Return (X, Y) of the center of cell containing provided text 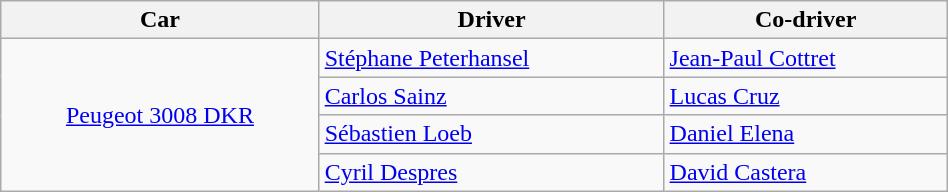
David Castera (806, 172)
Sébastien Loeb (492, 134)
Jean-Paul Cottret (806, 58)
Carlos Sainz (492, 96)
Cyril Despres (492, 172)
Co-driver (806, 20)
Stéphane Peterhansel (492, 58)
Driver (492, 20)
Peugeot 3008 DKR (160, 115)
Car (160, 20)
Lucas Cruz (806, 96)
Daniel Elena (806, 134)
